Detect which cell encompasses the target text, then output its (X, Y) center coordinate. 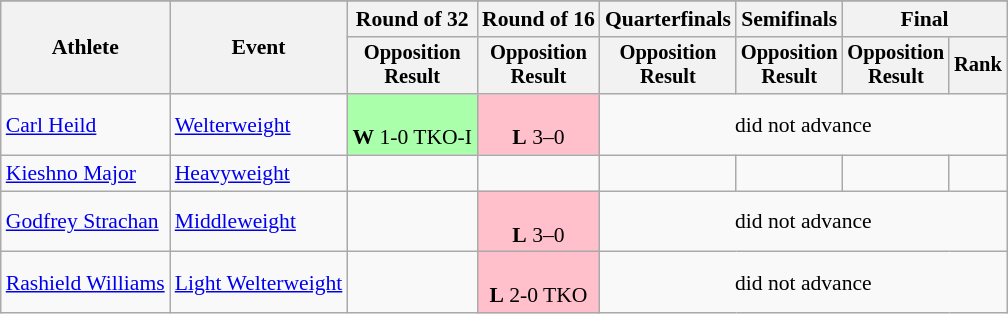
Godfrey Strachan (86, 222)
Rank (978, 66)
Event (259, 48)
Quarterfinals (668, 19)
Final (925, 19)
Rashield Williams (86, 282)
Round of 32 (412, 19)
W 1-0 TKO-I (412, 124)
Light Welterweight (259, 282)
Middleweight (259, 222)
Athlete (86, 48)
Round of 16 (538, 19)
Heavyweight (259, 174)
Kieshno Major (86, 174)
Semifinals (790, 19)
Welterweight (259, 124)
L 2-0 TKO (538, 282)
Carl Heild (86, 124)
